For the text-containing cell, return its midpoint in [x, y] coordinate format. 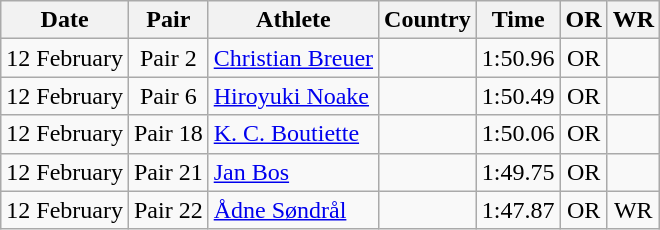
K. C. Boutiette [293, 134]
1:50.96 [518, 58]
Jan Bos [293, 172]
Pair 22 [168, 210]
1:49.75 [518, 172]
Ådne Søndrål [293, 210]
Country [428, 20]
Pair 2 [168, 58]
Athlete [293, 20]
Pair 6 [168, 96]
Hiroyuki Noake [293, 96]
Pair [168, 20]
Date [65, 20]
Christian Breuer [293, 58]
1:50.06 [518, 134]
1:50.49 [518, 96]
Pair 18 [168, 134]
Time [518, 20]
1:47.87 [518, 210]
Pair 21 [168, 172]
